Provide the [x, y] coordinate of the cell's center where the given text is located.  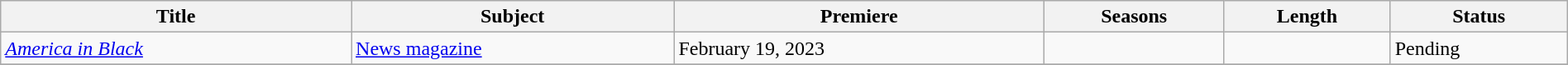
Length [1307, 17]
Seasons [1135, 17]
February 19, 2023 [859, 48]
Pending [1479, 48]
Title [176, 17]
Status [1479, 17]
Premiere [859, 17]
Subject [513, 17]
America in Black [176, 48]
News magazine [513, 48]
